Determine the (x, y) coordinate at the center of the cell enclosing the given text.  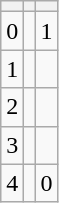
4 (12, 183)
3 (12, 145)
2 (12, 107)
